Scan for the cell matching the given text and deliver its (X, Y) coordinate at center. 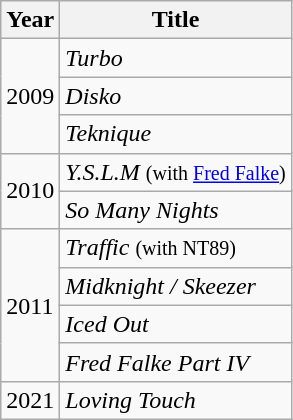
2010 (30, 191)
2021 (30, 400)
Traffic (with NT89) (176, 248)
Loving Touch (176, 400)
Fred Falke Part IV (176, 362)
Iced Out (176, 324)
Title (176, 20)
So Many Nights (176, 210)
2009 (30, 96)
Y.S.L.M (with Fred Falke) (176, 172)
Midknight / Skeezer (176, 286)
Disko (176, 96)
Teknique (176, 134)
Turbo (176, 58)
Year (30, 20)
2011 (30, 305)
